Determine the [X, Y] coordinate at the center of the cell enclosing the given text.  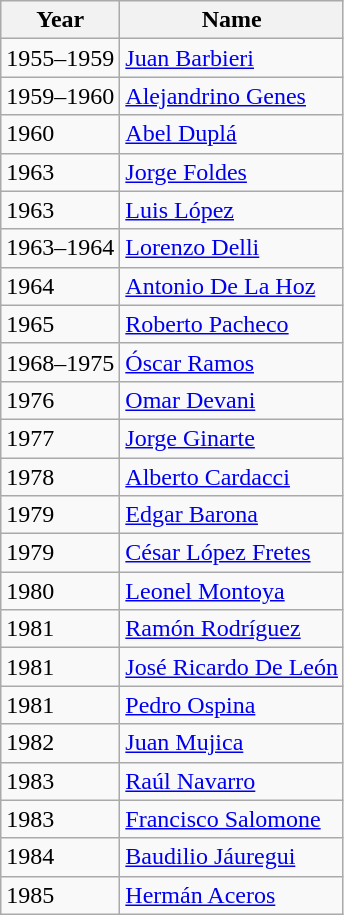
Hermán Aceros [232, 895]
Juan Barbieri [232, 58]
Omar Devani [232, 400]
1978 [60, 477]
1968–1975 [60, 362]
1984 [60, 857]
1977 [60, 438]
1985 [60, 895]
1976 [60, 400]
Abel Duplá [232, 134]
Ramón Rodríguez [232, 629]
1980 [60, 591]
Roberto Pacheco [232, 324]
Year [60, 20]
Name [232, 20]
Antonio De La Hoz [232, 286]
Pedro Ospina [232, 705]
1955–1959 [60, 58]
1960 [60, 134]
1964 [60, 286]
Edgar Barona [232, 515]
Juan Mujica [232, 743]
Lorenzo Delli [232, 248]
Raúl Navarro [232, 781]
Alberto Cardacci [232, 477]
1959–1960 [60, 96]
Alejandrino Genes [232, 96]
Luis López [232, 210]
José Ricardo De León [232, 667]
1965 [60, 324]
Jorge Foldes [232, 172]
Baudilio Jáuregui [232, 857]
1982 [60, 743]
Jorge Ginarte [232, 438]
Leonel Montoya [232, 591]
Óscar Ramos [232, 362]
Francisco Salomone [232, 819]
César López Fretes [232, 553]
1963–1964 [60, 248]
